Determine the (x, y) coordinate at the center of the cell enclosing the given text.  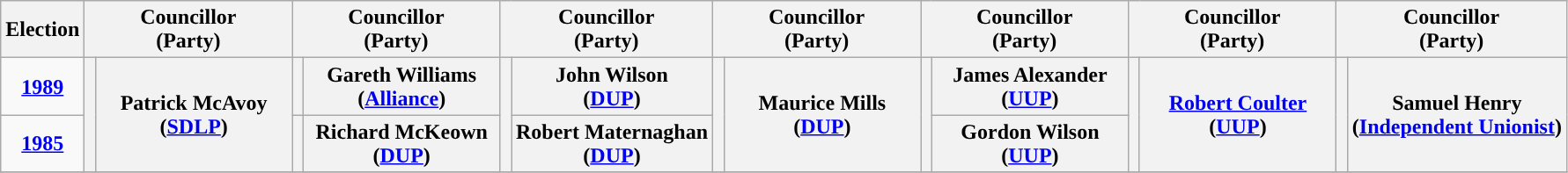
James Alexander (UUP) (1030, 86)
1985 (42, 144)
Gordon Wilson (UUP) (1030, 144)
Gareth Williams (Alliance) (401, 86)
John Wilson (DUP) (611, 86)
Election (42, 30)
Robert Coulter (UUP) (1238, 115)
Samuel Henry (Independent Unionist) (1456, 115)
Patrick McAvoy (SDLP) (194, 115)
Maurice Mills (DUP) (822, 115)
1989 (42, 86)
Richard McKeown (DUP) (401, 144)
Robert Maternaghan (DUP) (611, 144)
